Identify which cell holds the provided text, then report its [X, Y] central coordinate. 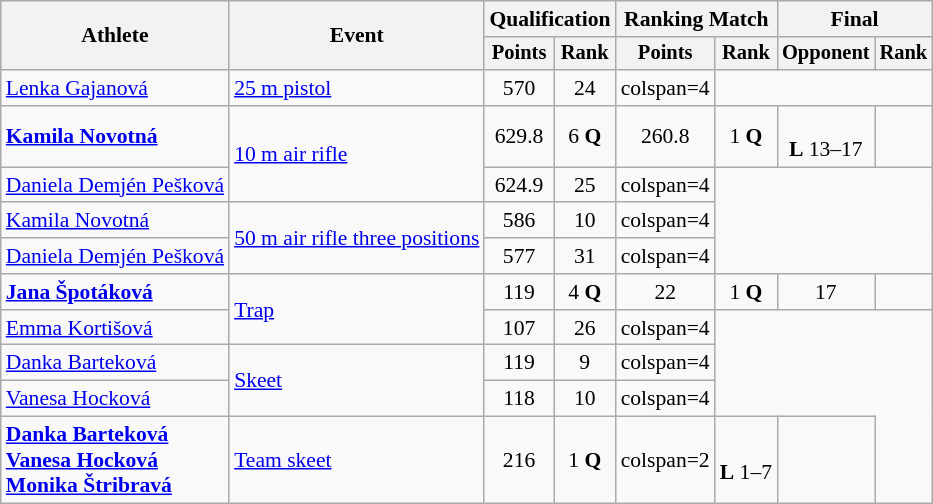
Qualification [550, 19]
22 [666, 292]
Athlete [115, 36]
25 [585, 185]
colspan=2 [666, 460]
Vanesa Hocková [115, 399]
10 m air rifle [356, 154]
Final [854, 19]
577 [518, 256]
24 [585, 88]
26 [585, 328]
Event [356, 36]
25 m pistol [356, 88]
586 [518, 221]
Ranking Match [696, 19]
17 [826, 292]
107 [518, 328]
Lenka Gajanová [115, 88]
Trap [356, 310]
570 [518, 88]
Emma Kortišová [115, 328]
Danka Barteková [115, 363]
4 Q [585, 292]
Danka BartekováVanesa HockováMonika Štribravá [115, 460]
6 Q [585, 136]
260.8 [666, 136]
Team skeet [356, 460]
629.8 [518, 136]
L 13–17 [826, 136]
Opponent [826, 54]
9 [585, 363]
118 [518, 399]
624.9 [518, 185]
Skeet [356, 380]
L 1–7 [746, 460]
50 m air rifle three positions [356, 238]
216 [518, 460]
31 [585, 256]
Jana Špotáková [115, 292]
